Provide the (x, y) coordinate of the cell's center where the given text is located.  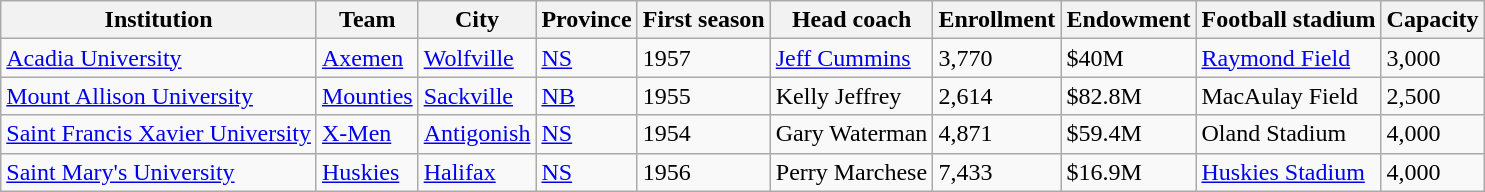
2,614 (997, 96)
City (477, 20)
Mount Allison University (159, 96)
Head coach (852, 20)
Mounties (367, 96)
Oland Stadium (1288, 134)
Province (586, 20)
$16.9M (1128, 172)
Saint Francis Xavier University (159, 134)
Halifax (477, 172)
Football stadium (1288, 20)
Gary Waterman (852, 134)
Kelly Jeffrey (852, 96)
1954 (704, 134)
Huskies Stadium (1288, 172)
MacAulay Field (1288, 96)
Saint Mary's University (159, 172)
Antigonish (477, 134)
First season (704, 20)
Raymond Field (1288, 58)
1955 (704, 96)
Team (367, 20)
Perry Marchese (852, 172)
1957 (704, 58)
Sackville (477, 96)
3,000 (1432, 58)
Capacity (1432, 20)
Acadia University (159, 58)
Huskies (367, 172)
3,770 (997, 58)
7,433 (997, 172)
Endowment (1128, 20)
$40M (1128, 58)
Institution (159, 20)
2,500 (1432, 96)
Axemen (367, 58)
NB (586, 96)
Jeff Cummins (852, 58)
Wolfville (477, 58)
4,871 (997, 134)
$59.4M (1128, 134)
1956 (704, 172)
Enrollment (997, 20)
X-Men (367, 134)
$82.8M (1128, 96)
